Output the (x, y) coordinate of the center of the cell containing the given text.  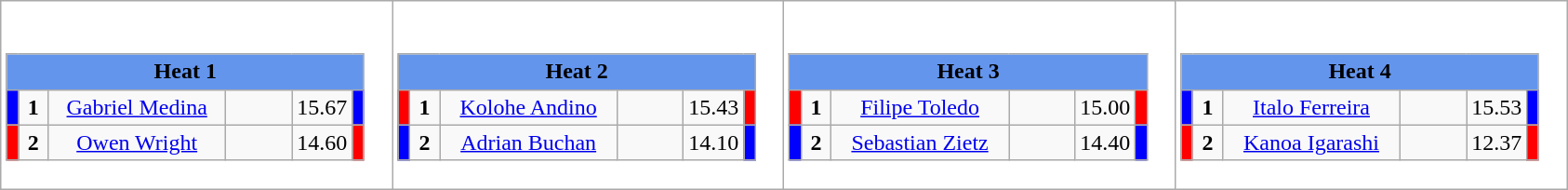
Heat 2 1 Kolohe Andino 15.43 2 Adrian Buchan 14.10 (588, 95)
15.53 (1497, 107)
Kolohe Andino (528, 107)
Filipe Toledo (921, 107)
Italo Ferreira (1311, 107)
14.10 (714, 142)
Heat 3 (968, 72)
14.40 (1105, 142)
Heat 3 1 Filipe Toledo 15.00 2 Sebastian Zietz 14.40 (980, 95)
Heat 4 1 Italo Ferreira 15.53 2 Kanoa Igarashi 12.37 (1371, 95)
Kanoa Igarashi (1311, 142)
Heat 2 (577, 72)
Gabriel Medina (138, 107)
14.60 (322, 142)
Owen Wright (138, 142)
Adrian Buchan (528, 142)
Sebastian Zietz (921, 142)
15.43 (714, 107)
Heat 4 (1360, 72)
Heat 1 (185, 72)
12.37 (1497, 142)
15.67 (322, 107)
Heat 1 1 Gabriel Medina 15.67 2 Owen Wright 14.60 (197, 95)
15.00 (1105, 107)
